From the cell containing the given text, extract its center point as (x, y) coordinate. 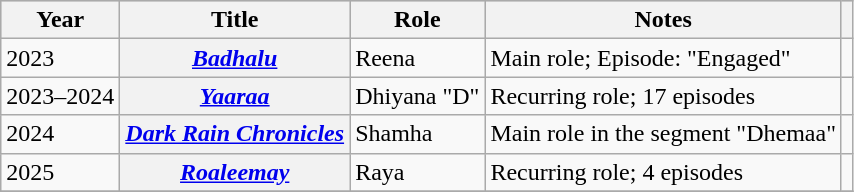
Notes (664, 20)
2024 (60, 134)
Yaaraa (235, 96)
Main role in the segment "Dhemaa" (664, 134)
2025 (60, 172)
Recurring role; 4 episodes (664, 172)
Title (235, 20)
Year (60, 20)
Shamha (418, 134)
Dark Rain Chronicles (235, 134)
Main role; Episode: "Engaged" (664, 58)
Reena (418, 58)
2023 (60, 58)
Roaleemay (235, 172)
Badhalu (235, 58)
Raya (418, 172)
Dhiyana "D" (418, 96)
Role (418, 20)
2023–2024 (60, 96)
Recurring role; 17 episodes (664, 96)
